Output the [x, y] coordinate of the center of the cell containing the given text.  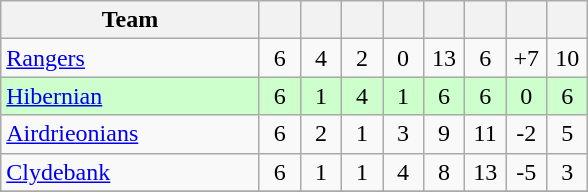
+7 [526, 58]
Airdrieonians [130, 134]
9 [444, 134]
5 [568, 134]
Clydebank [130, 172]
Team [130, 20]
10 [568, 58]
8 [444, 172]
Hibernian [130, 96]
Rangers [130, 58]
11 [486, 134]
-5 [526, 172]
-2 [526, 134]
